Detect which cell encompasses the target text, then output its [X, Y] center coordinate. 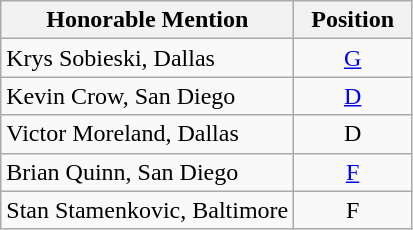
Brian Quinn, San Diego [148, 172]
Stan Stamenkovic, Baltimore [148, 210]
Victor Moreland, Dallas [148, 134]
Krys Sobieski, Dallas [148, 58]
Honorable Mention [148, 20]
Kevin Crow, San Diego [148, 96]
Position [353, 20]
G [353, 58]
